Pinpoint the cell where the given text exists, returning its (x, y) midpoint coordinate. 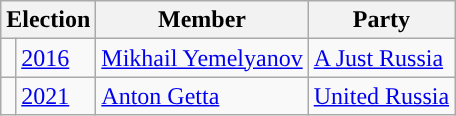
Party (381, 20)
2016 (56, 58)
A Just Russia (381, 58)
Anton Getta (202, 96)
Member (202, 20)
Mikhail Yemelyanov (202, 58)
United Russia (381, 96)
2021 (56, 96)
Election (48, 20)
